Pinpoint the cell where the given text exists, returning its [x, y] midpoint coordinate. 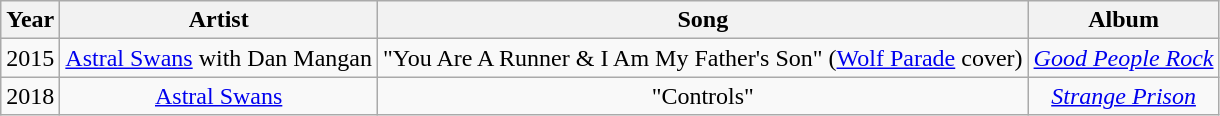
Strange Prison [1124, 96]
Year [30, 20]
Astral Swans with Dan Mangan [219, 58]
Song [704, 20]
2018 [30, 96]
Good People Rock [1124, 58]
Astral Swans [219, 96]
Artist [219, 20]
"Controls" [704, 96]
"You Are A Runner & I Am My Father's Son" (Wolf Parade cover) [704, 58]
Album [1124, 20]
2015 [30, 58]
